Determine the [X, Y] coordinate at the center of the cell enclosing the given text.  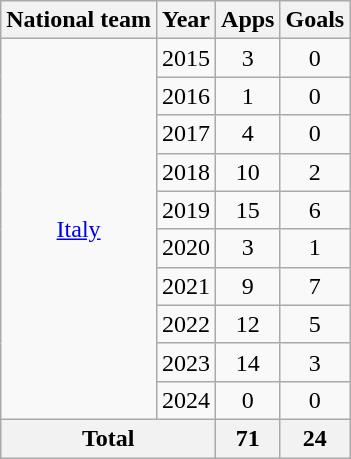
Total [108, 438]
6 [315, 210]
2020 [186, 248]
14 [248, 362]
2023 [186, 362]
Goals [315, 20]
24 [315, 438]
5 [315, 324]
9 [248, 286]
2021 [186, 286]
2 [315, 172]
4 [248, 134]
7 [315, 286]
2016 [186, 96]
15 [248, 210]
12 [248, 324]
10 [248, 172]
2017 [186, 134]
2024 [186, 400]
2018 [186, 172]
2022 [186, 324]
2015 [186, 58]
Italy [79, 230]
2019 [186, 210]
Apps [248, 20]
71 [248, 438]
Year [186, 20]
National team [79, 20]
